Detect which cell encompasses the target text, then output its [x, y] center coordinate. 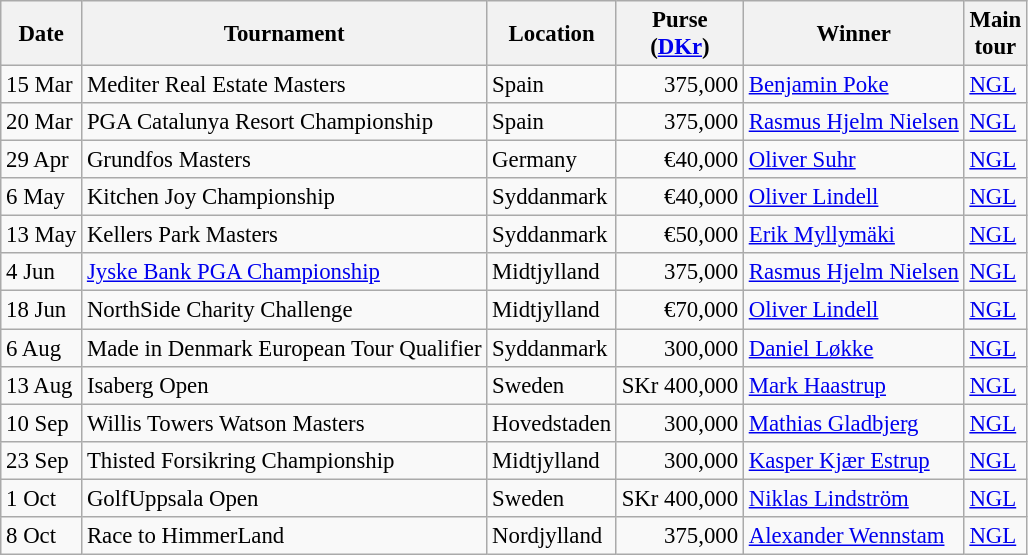
1 Oct [42, 498]
NorthSide Charity Challenge [284, 310]
Race to HimmerLand [284, 536]
Purse(DKr) [680, 34]
Location [552, 34]
Kellers Park Masters [284, 235]
23 Sep [42, 460]
Germany [552, 160]
Willis Towers Watson Masters [284, 423]
18 Jun [42, 310]
15 Mar [42, 85]
Mathias Gladbjerg [854, 423]
Mediter Real Estate Masters [284, 85]
Daniel Løkke [854, 348]
8 Oct [42, 536]
Maintour [996, 34]
Made in Denmark European Tour Qualifier [284, 348]
Alexander Wennstam [854, 536]
13 Aug [42, 385]
PGA Catalunya Resort Championship [284, 122]
€70,000 [680, 310]
Thisted Forsikring Championship [284, 460]
29 Apr [42, 160]
Oliver Suhr [854, 160]
10 Sep [42, 423]
Isaberg Open [284, 385]
Tournament [284, 34]
Mark Haastrup [854, 385]
€50,000 [680, 235]
4 Jun [42, 273]
GolfUppsala Open [284, 498]
Nordjylland [552, 536]
Benjamin Poke [854, 85]
Jyske Bank PGA Championship [284, 273]
6 May [42, 197]
20 Mar [42, 122]
Winner [854, 34]
Grundfos Masters [284, 160]
Kitchen Joy Championship [284, 197]
Erik Myllymäki [854, 235]
13 May [42, 235]
Kasper Kjær Estrup [854, 460]
6 Aug [42, 348]
Date [42, 34]
Hovedstaden [552, 423]
Niklas Lindström [854, 498]
